Scan for the cell matching the given text and deliver its (X, Y) coordinate at center. 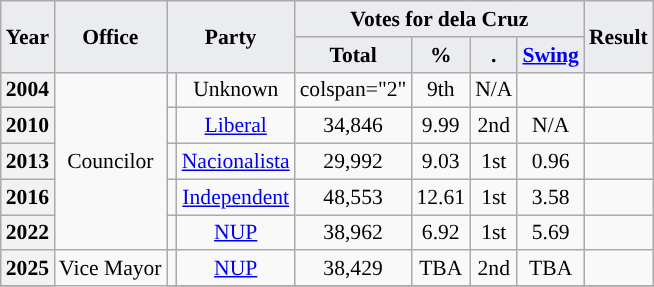
5.69 (550, 233)
Office (110, 36)
. (494, 55)
12.61 (440, 197)
Votes for dela Cruz (440, 19)
29,992 (354, 162)
2013 (28, 162)
% (440, 55)
9.99 (440, 126)
2004 (28, 90)
2010 (28, 126)
Party (231, 36)
38,429 (354, 269)
34,846 (354, 126)
0.96 (550, 162)
Nacionalista (236, 162)
Swing (550, 55)
6.92 (440, 233)
9.03 (440, 162)
Councilor (110, 161)
Year (28, 36)
2016 (28, 197)
38,962 (354, 233)
9th (440, 90)
Total (354, 55)
2022 (28, 233)
48,553 (354, 197)
Vice Mayor (110, 269)
Result (618, 36)
Independent (236, 197)
Unknown (236, 90)
3.58 (550, 197)
2025 (28, 269)
colspan="2" (354, 90)
Liberal (236, 126)
